Locate the cell with the specified text and output its [X, Y] center coordinate. 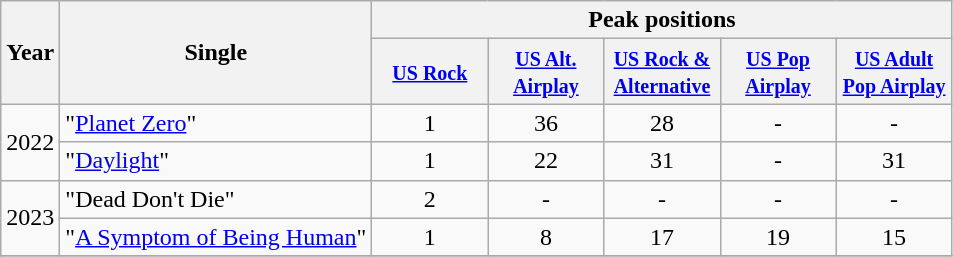
"Daylight" [216, 161]
36 [546, 123]
28 [662, 123]
US Alt. Airplay [546, 72]
2 [430, 199]
Single [216, 52]
19 [778, 237]
"Dead Don't Die" [216, 199]
"Planet Zero" [216, 123]
8 [546, 237]
US Rock & Alternative [662, 72]
2022 [30, 142]
Year [30, 52]
22 [546, 161]
US Pop Airplay [778, 72]
17 [662, 237]
"A Symptom of Being Human" [216, 237]
US Rock [430, 72]
15 [894, 237]
Peak positions [662, 20]
US Adult Pop Airplay [894, 72]
2023 [30, 218]
